Search for the cell housing the specified text and yield its [x, y] center coordinate. 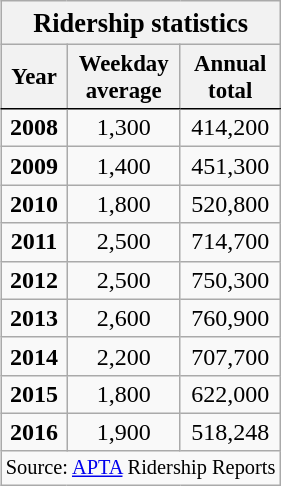
2013 [34, 318]
750,300 [230, 280]
2012 [34, 280]
714,700 [230, 242]
Source: APTA Ridership Reports [140, 468]
2008 [34, 128]
2,600 [124, 318]
414,200 [230, 128]
Annualtotal [230, 76]
520,800 [230, 204]
1,300 [124, 128]
2009 [34, 166]
Year [34, 76]
707,700 [230, 356]
Ridership statistics [140, 23]
2014 [34, 356]
2016 [34, 432]
Weekdayaverage [124, 76]
518,248 [230, 432]
2,200 [124, 356]
451,300 [230, 166]
760,900 [230, 318]
1,900 [124, 432]
2010 [34, 204]
622,000 [230, 394]
2015 [34, 394]
1,400 [124, 166]
2011 [34, 242]
